Search for the cell housing the specified text and yield its [X, Y] center coordinate. 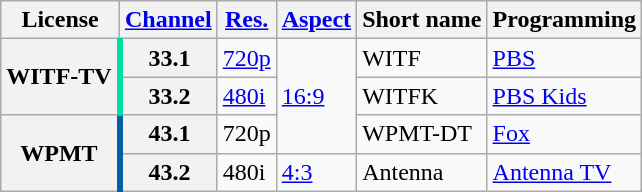
33.1 [168, 58]
License [60, 20]
PBS [564, 58]
Channel [168, 20]
Programming [564, 20]
Antenna TV [564, 172]
WITFK [422, 96]
Aspect [316, 20]
WITF-TV [60, 77]
43.1 [168, 134]
33.2 [168, 96]
4:3 [316, 172]
16:9 [316, 96]
WPMT-DT [422, 134]
Fox [564, 134]
Antenna [422, 172]
WITF [422, 58]
WPMT [60, 153]
Res. [246, 20]
Short name [422, 20]
PBS Kids [564, 96]
43.2 [168, 172]
